Provide the (X, Y) coordinate of the cell's center where the given text is located.  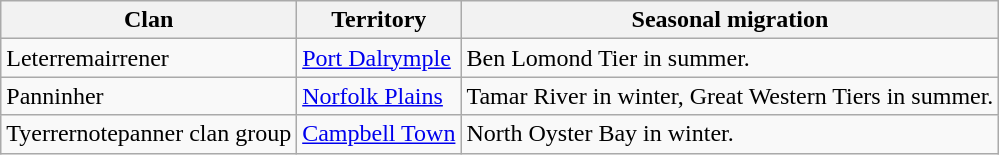
Leterremairrener (149, 58)
Clan (149, 20)
Norfolk Plains (379, 96)
Seasonal migration (730, 20)
Tamar River in winter, Great Western Tiers in summer. (730, 96)
North Oyster Bay in winter. (730, 134)
Port Dalrymple (379, 58)
Territory (379, 20)
Tyerrernotepanner clan group (149, 134)
Campbell Town (379, 134)
Panninher (149, 96)
Ben Lomond Tier in summer. (730, 58)
